Provide the (X, Y) coordinate of the cell's center where the given text is located.  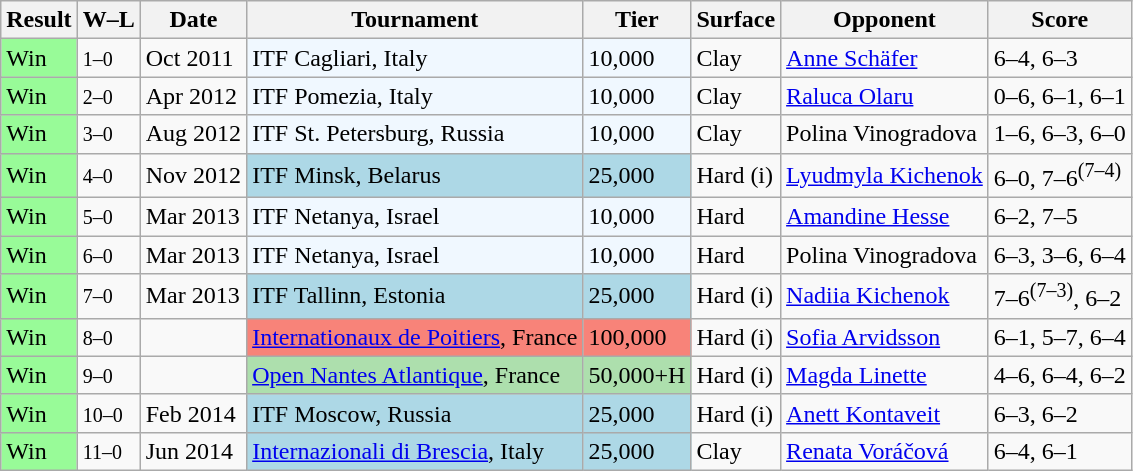
10–0 (108, 413)
Open Nantes Atlantique, France (415, 375)
Date (193, 20)
Internationaux de Poitiers, France (415, 337)
7–6(7–3), 6–2 (1060, 296)
Result (39, 20)
6–2, 7–5 (1060, 217)
W–L (108, 20)
100,000 (637, 337)
Apr 2012 (193, 96)
11–0 (108, 451)
Lyudmyla Kichenok (885, 176)
6–3, 3–6, 6–4 (1060, 255)
Tournament (415, 20)
Score (1060, 20)
Sofia Arvidsson (885, 337)
ITF Cagliari, Italy (415, 58)
Opponent (885, 20)
Amandine Hesse (885, 217)
6–0 (108, 255)
4–6, 6–4, 6–2 (1060, 375)
1–0 (108, 58)
9–0 (108, 375)
8–0 (108, 337)
3–0 (108, 134)
Tier (637, 20)
6–0, 7–6(7–4) (1060, 176)
4–0 (108, 176)
ITF Moscow, Russia (415, 413)
ITF St. Petersburg, Russia (415, 134)
Aug 2012 (193, 134)
0–6, 6–1, 6–1 (1060, 96)
5–0 (108, 217)
Feb 2014 (193, 413)
50,000+H (637, 375)
Renata Voráčová (885, 451)
Anne Schäfer (885, 58)
Nov 2012 (193, 176)
ITF Minsk, Belarus (415, 176)
1–6, 6–3, 6–0 (1060, 134)
Nadiia Kichenok (885, 296)
ITF Pomezia, Italy (415, 96)
Internazionali di Brescia, Italy (415, 451)
ITF Tallinn, Estonia (415, 296)
7–0 (108, 296)
Surface (736, 20)
6–3, 6–2 (1060, 413)
Raluca Olaru (885, 96)
Oct 2011 (193, 58)
6–4, 6–3 (1060, 58)
Jun 2014 (193, 451)
Anett Kontaveit (885, 413)
6–1, 5–7, 6–4 (1060, 337)
6–4, 6–1 (1060, 451)
Magda Linette (885, 375)
2–0 (108, 96)
